Output the [x, y] coordinate of the center of the cell containing the given text.  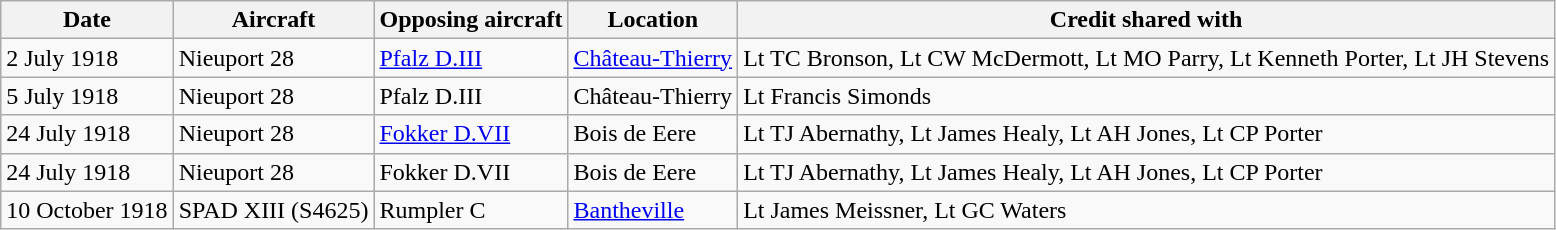
2 July 1918 [87, 58]
Aircraft [274, 20]
Rumpler C [471, 210]
Date [87, 20]
Lt Francis Simonds [1146, 96]
5 July 1918 [87, 96]
SPAD XIII (S4625) [274, 210]
Opposing aircraft [471, 20]
Location [653, 20]
Bantheville [653, 210]
Lt TC Bronson, Lt CW McDermott, Lt MO Parry, Lt Kenneth Porter, Lt JH Stevens [1146, 58]
10 October 1918 [87, 210]
Credit shared with [1146, 20]
Lt James Meissner, Lt GC Waters [1146, 210]
